Return (x, y) of the center of cell containing provided text 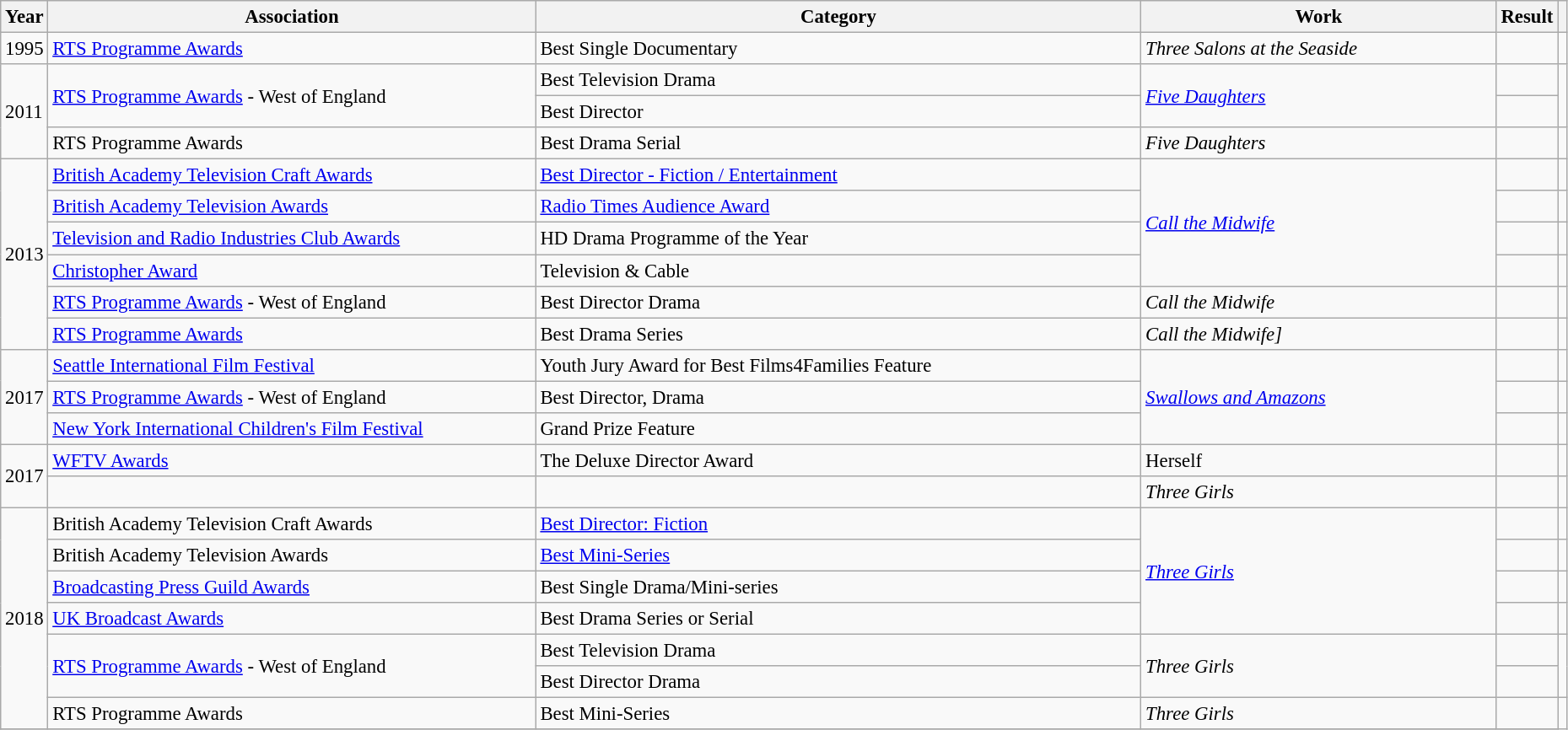
Grand Prize Feature (838, 429)
Three Salons at the Seaside (1319, 49)
The Deluxe Director Award (838, 460)
Best Director - Fiction / Entertainment (838, 175)
Call the Midwife] (1319, 334)
Result (1527, 17)
HD Drama Programme of the Year (838, 239)
Year (24, 17)
Best Drama Series (838, 334)
Work (1319, 17)
New York International Children's Film Festival (292, 429)
Best Director: Fiction (838, 523)
Association (292, 17)
Television & Cable (838, 271)
Best Single Drama/Mini-series (838, 588)
Television and Radio Industries Club Awards (292, 239)
Swallows and Amazons (1319, 396)
Best Drama Serial (838, 143)
Radio Times Audience Award (838, 207)
Category (838, 17)
Best Director, Drama (838, 397)
Best Drama Series or Serial (838, 619)
Youth Jury Award for Best Films4Families Feature (838, 365)
2011 (24, 111)
2013 (24, 255)
Christopher Award (292, 271)
Seattle International Film Festival (292, 365)
1995 (24, 49)
WFTV Awards (292, 460)
2018 (24, 619)
Broadcasting Press Guild Awards (292, 588)
UK Broadcast Awards (292, 619)
Best Director (838, 112)
Best Single Documentary (838, 49)
Herself (1319, 460)
